Detect which cell encompasses the target text, then output its [X, Y] center coordinate. 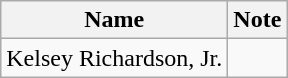
Kelsey Richardson, Jr. [114, 58]
Note [258, 20]
Name [114, 20]
